Search for the cell housing the specified text and yield its [X, Y] center coordinate. 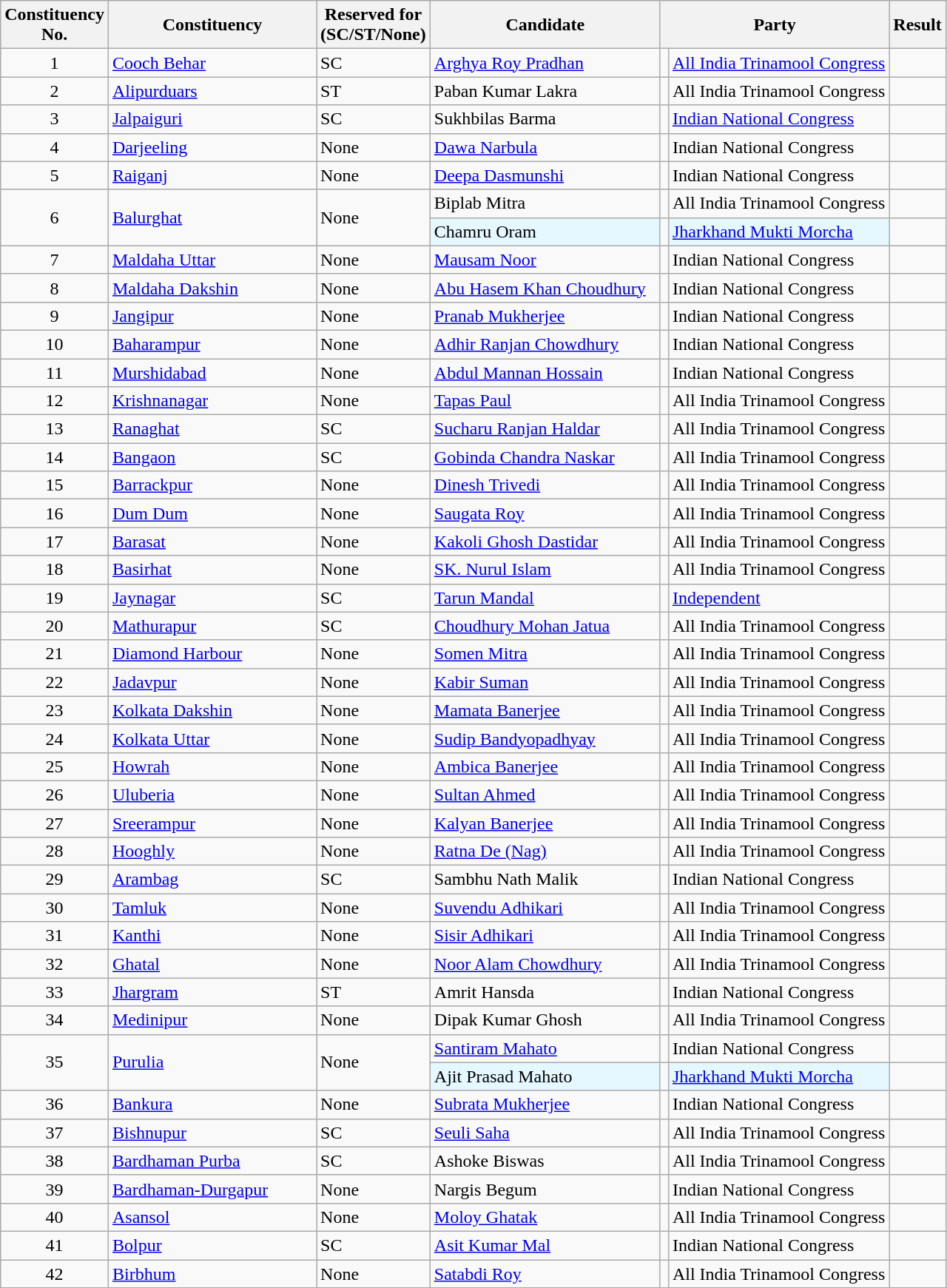
Sucharu Ranjan Haldar [545, 429]
Cooch Behar [212, 63]
Kalyan Banerjee [545, 823]
41 [55, 1245]
Pranab Mukherjee [545, 316]
Suvendu Adhikari [545, 908]
Barrackpur [212, 485]
25 [55, 766]
Basirhat [212, 570]
Kakoli Ghosh Dastidar [545, 542]
16 [55, 513]
Mausam Noor [545, 260]
31 [55, 936]
Dipak Kumar Ghosh [545, 1020]
Ashoke Biswas [545, 1161]
Candidate [545, 25]
Jalpaiguri [212, 119]
Kolkata Uttar [212, 738]
Darjeeling [212, 147]
Asit Kumar Mal [545, 1245]
Dawa Narbula [545, 147]
Seuli Saha [545, 1133]
6 [55, 218]
17 [55, 542]
12 [55, 401]
13 [55, 429]
Sudip Bandyopadhyay [545, 738]
Bardhaman-Durgapur [212, 1189]
Ghatal [212, 964]
Jaynagar [212, 598]
Maldaha Dakshin [212, 288]
Gobinda Chandra Naskar [545, 457]
Mamata Banerjee [545, 710]
Jangipur [212, 316]
Diamond Harbour [212, 654]
23 [55, 710]
Baharampur [212, 344]
Sukhbilas Barma [545, 119]
Dinesh Trivedi [545, 485]
Constituency [212, 25]
SK. Nurul Islam [545, 570]
Tamluk [212, 908]
7 [55, 260]
1 [55, 63]
Ajit Prasad Mahato [545, 1076]
Santiram Mahato [545, 1048]
Arambag [212, 880]
10 [55, 344]
36 [55, 1105]
Uluberia [212, 795]
2 [55, 91]
8 [55, 288]
20 [55, 626]
Noor Alam Chowdhury [545, 964]
27 [55, 823]
Kabir Suman [545, 682]
Raiganj [212, 175]
Tapas Paul [545, 401]
Abu Hasem Khan Choudhury [545, 288]
Reserved for(SC/ST/None) [374, 25]
Tarun Mandal [545, 598]
Result [917, 25]
Adhir Ranjan Chowdhury [545, 344]
Alipurduars [212, 91]
26 [55, 795]
Bangaon [212, 457]
30 [55, 908]
Deepa Dasmunshi [545, 175]
Chamru Oram [545, 232]
9 [55, 316]
Barasat [212, 542]
Saugata Roy [545, 513]
34 [55, 1020]
Sreerampur [212, 823]
37 [55, 1133]
40 [55, 1217]
29 [55, 880]
11 [55, 372]
Purulia [212, 1062]
Maldaha Uttar [212, 260]
Bardhaman Purba [212, 1161]
42 [55, 1273]
Krishnanagar [212, 401]
32 [55, 964]
Jadavpur [212, 682]
35 [55, 1062]
Sisir Adhikari [545, 936]
Nargis Begum [545, 1189]
Subrata Mukherjee [545, 1105]
33 [55, 992]
Ranaghat [212, 429]
5 [55, 175]
28 [55, 852]
15 [55, 485]
22 [55, 682]
Kolkata Dakshin [212, 710]
Bishnupur [212, 1133]
Jhargram [212, 992]
Independent [778, 598]
19 [55, 598]
Mathurapur [212, 626]
Abdul Mannan Hossain [545, 372]
Constituency No. [55, 25]
Bolpur [212, 1245]
Choudhury Mohan Jatua [545, 626]
21 [55, 654]
Somen Mitra [545, 654]
Sambhu Nath Malik [545, 880]
Moloy Ghatak [545, 1217]
Ratna De (Nag) [545, 852]
Ambica Banerjee [545, 766]
18 [55, 570]
Paban Kumar Lakra [545, 91]
4 [55, 147]
Howrah [212, 766]
Amrit Hansda [545, 992]
Satabdi Roy [545, 1273]
38 [55, 1161]
Party [774, 25]
Asansol [212, 1217]
39 [55, 1189]
Sultan Ahmed [545, 795]
Bankura [212, 1105]
Birbhum [212, 1273]
Murshidabad [212, 372]
Hooghly [212, 852]
3 [55, 119]
Arghya Roy Pradhan [545, 63]
Kanthi [212, 936]
Biplab Mitra [545, 203]
24 [55, 738]
Balurghat [212, 218]
Medinipur [212, 1020]
14 [55, 457]
Dum Dum [212, 513]
